Extract the (x, y) coordinate from the center of the cell holding the provided text.  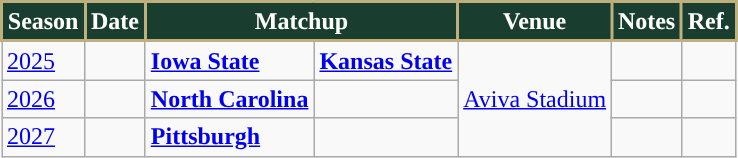
Kansas State (386, 60)
Aviva Stadium (535, 98)
North Carolina (230, 99)
Date (116, 22)
Venue (535, 22)
Ref. (708, 22)
Iowa State (230, 60)
Matchup (301, 22)
Season (44, 22)
2025 (44, 60)
2027 (44, 137)
2026 (44, 99)
Notes (647, 22)
Pittsburgh (230, 137)
